From the cell containing the given text, extract its center point as (x, y) coordinate. 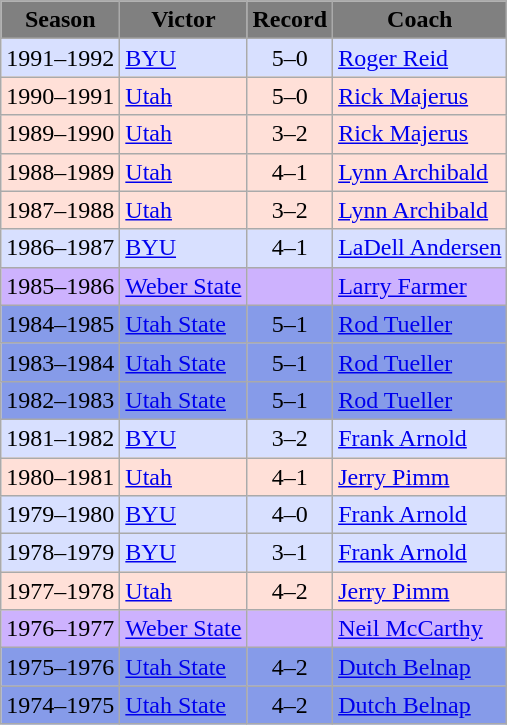
Victor (184, 20)
1974–1975 (60, 705)
1982–1983 (60, 400)
1988–1989 (60, 172)
Roger Reid (420, 58)
Larry Farmer (420, 286)
1987–1988 (60, 210)
1975–1976 (60, 667)
1983–1984 (60, 362)
1984–1985 (60, 324)
4–0 (290, 515)
1986–1987 (60, 248)
1989–1990 (60, 134)
1977–1978 (60, 591)
1979–1980 (60, 515)
Record (290, 20)
1991–1992 (60, 58)
Coach (420, 20)
Season (60, 20)
Neil McCarthy (420, 629)
3–1 (290, 553)
1985–1986 (60, 286)
LaDell Andersen (420, 248)
1978–1979 (60, 553)
1981–1982 (60, 438)
1980–1981 (60, 477)
1990–1991 (60, 96)
1976–1977 (60, 629)
